Provide the [X, Y] coordinate of the cell's center where the given text is located.  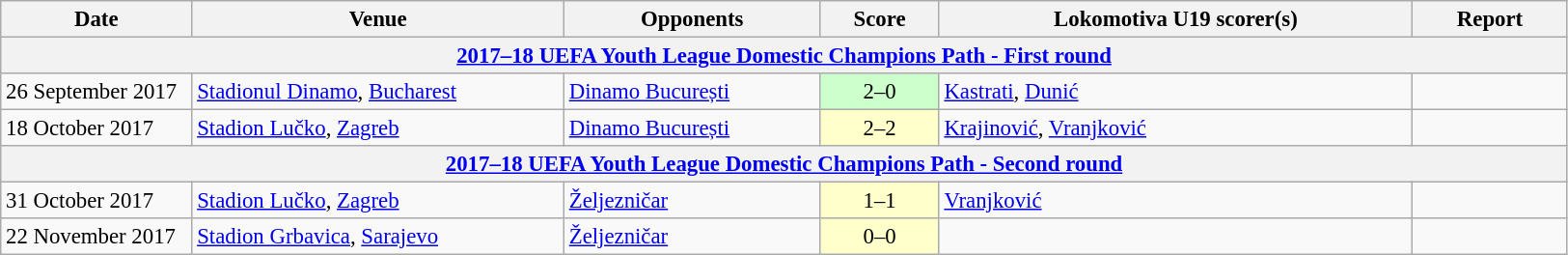
Vranjković [1175, 201]
Stadionul Dinamo, Bucharest [378, 92]
Krajinović, Vranjković [1175, 128]
Report [1490, 19]
Score [880, 19]
22 November 2017 [96, 237]
31 October 2017 [96, 201]
1–1 [880, 201]
26 September 2017 [96, 92]
Opponents [692, 19]
18 October 2017 [96, 128]
2017–18 UEFA Youth League Domestic Champions Path - Second round [784, 164]
Venue [378, 19]
2017–18 UEFA Youth League Domestic Champions Path - First round [784, 56]
2–0 [880, 92]
2–2 [880, 128]
0–0 [880, 237]
Stadion Grbavica, Sarajevo [378, 237]
Date [96, 19]
Lokomotiva U19 scorer(s) [1175, 19]
Kastrati, Dunić [1175, 92]
